Detect which cell encompasses the target text, then output its (x, y) center coordinate. 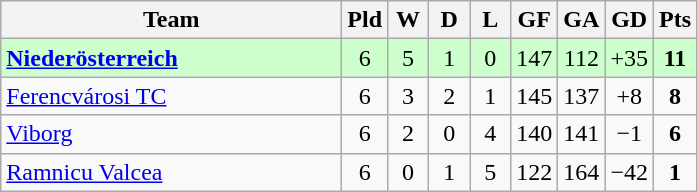
GF (534, 20)
145 (534, 96)
+8 (630, 96)
Niederösterreich (172, 58)
D (450, 20)
140 (534, 134)
147 (534, 58)
Pts (674, 20)
164 (582, 172)
−42 (630, 172)
8 (674, 96)
3 (408, 96)
11 (674, 58)
Pld (365, 20)
112 (582, 58)
+35 (630, 58)
GD (630, 20)
Ramnicu Valcea (172, 172)
137 (582, 96)
Ferencvárosi TC (172, 96)
141 (582, 134)
−1 (630, 134)
L (490, 20)
Viborg (172, 134)
W (408, 20)
Team (172, 20)
GA (582, 20)
122 (534, 172)
4 (490, 134)
